Pinpoint the cell where the given text exists, returning its (X, Y) midpoint coordinate. 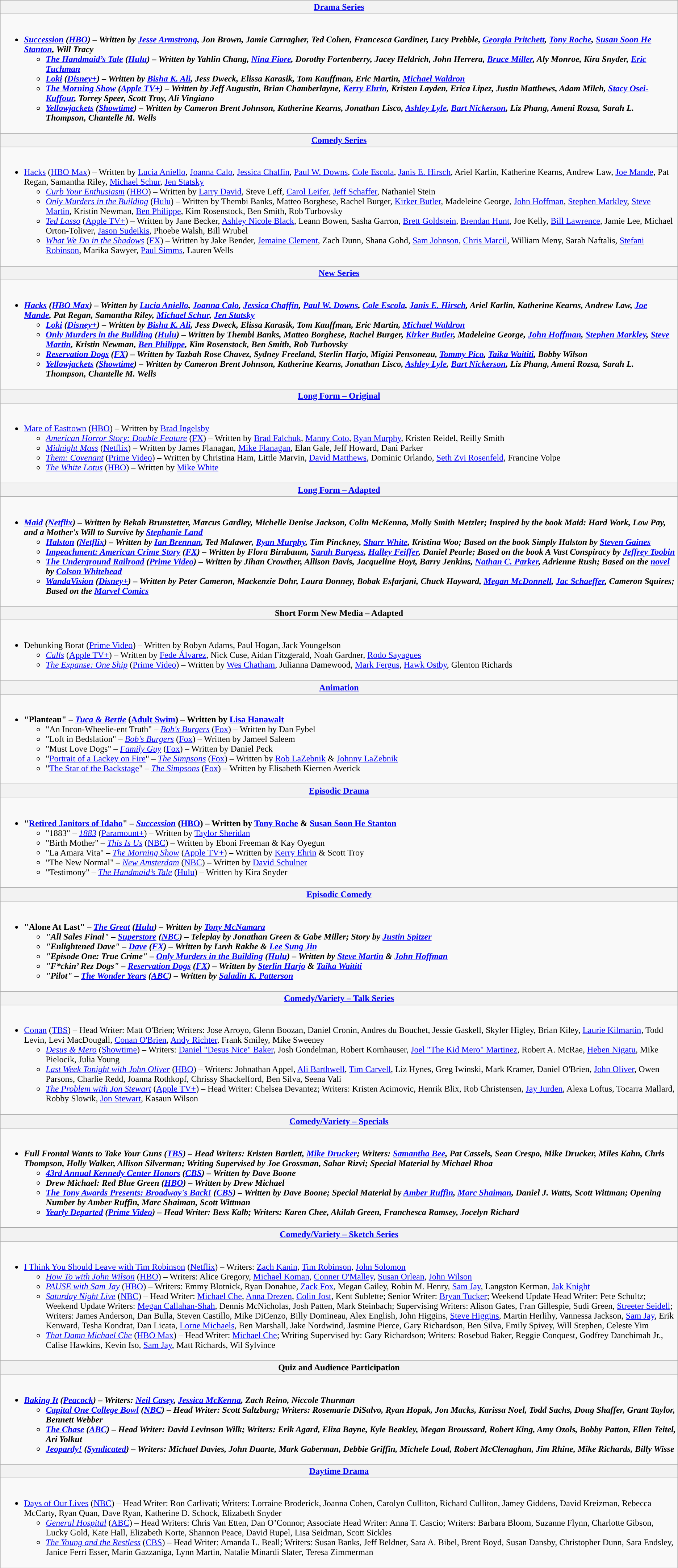
Comedy/Variety – Talk Series (339, 998)
Quiz and Audience Participation (339, 1367)
Daytime Drama (339, 1471)
Comedy/Variety – Sketch Series (339, 1235)
Long Form – Adapted (339, 490)
Long Form – Original (339, 396)
Episodic Drama (339, 791)
Episodic Comedy (339, 895)
Comedy Series (339, 140)
New Series (339, 273)
Comedy/Variety – Specials (339, 1121)
Animation (339, 688)
Drama Series (339, 7)
Short Form New Media – Adapted (339, 613)
